Determine the (x, y) coordinate at the center of the cell enclosing the given text.  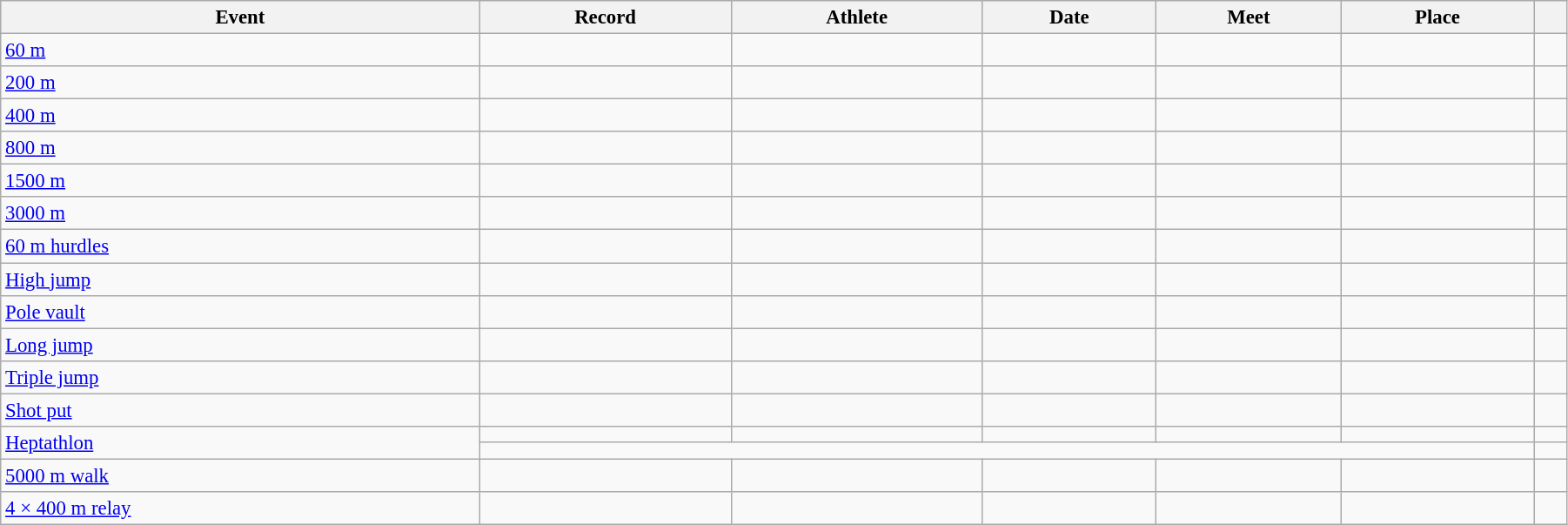
Record (606, 17)
1500 m (240, 181)
Triple jump (240, 377)
4 × 400 m relay (240, 508)
Date (1069, 17)
Heptathlon (240, 443)
Place (1437, 17)
5000 m walk (240, 475)
High jump (240, 279)
60 m (240, 50)
800 m (240, 148)
400 m (240, 116)
Shot put (240, 410)
Long jump (240, 345)
Meet (1250, 17)
200 m (240, 83)
Athlete (856, 17)
3000 m (240, 213)
Pole vault (240, 312)
Event (240, 17)
60 m hurdles (240, 246)
